Return (X, Y) of the center of cell containing provided text 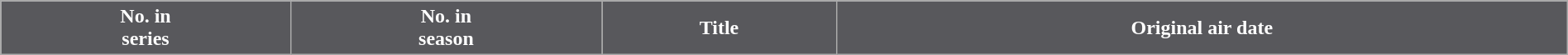
Title (719, 28)
Original air date (1202, 28)
No. inseries (146, 28)
No. inseason (446, 28)
